Find where the given text appears and provide that cell's center as [X, Y] coordinate. 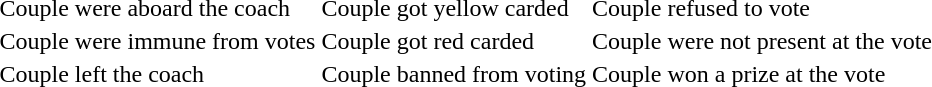
Couple got red carded [454, 41]
